Output the [x, y] coordinate of the center of the cell containing the given text.  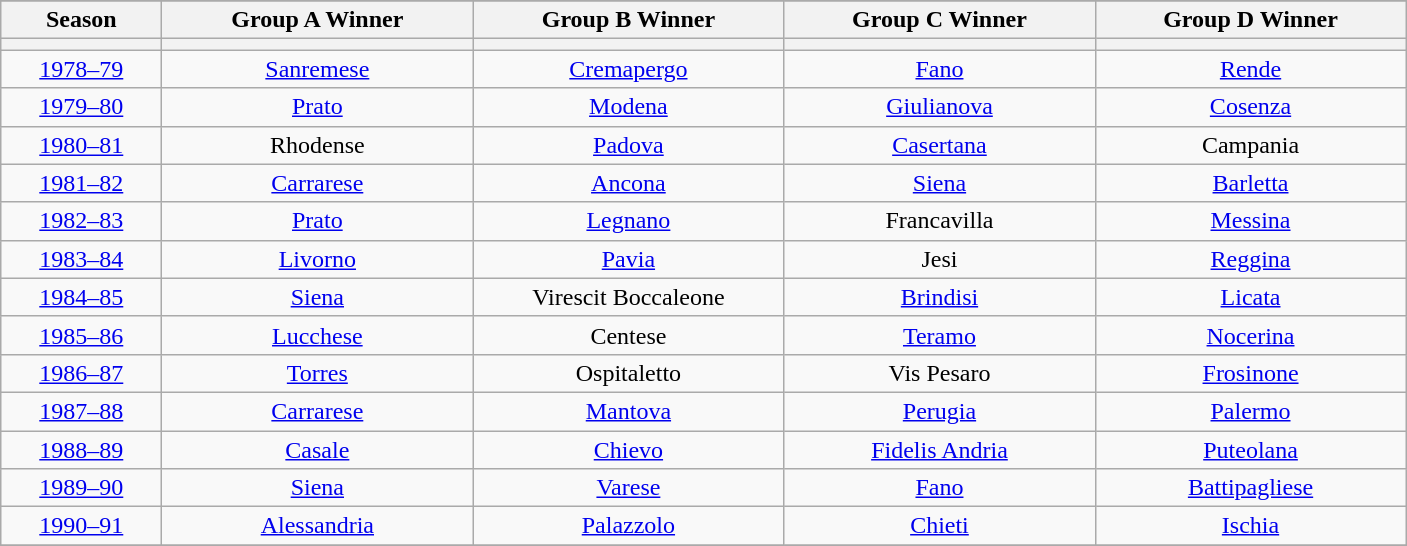
Chieti [940, 526]
Brindisi [940, 297]
Fidelis Andria [940, 449]
Livorno [318, 259]
Licata [1250, 297]
Casertana [940, 145]
Reggina [1250, 259]
Vis Pesaro [940, 373]
Alessandria [318, 526]
Group C Winner [940, 20]
Palermo [1250, 411]
Lucchese [318, 335]
1981–82 [82, 183]
Varese [628, 488]
Puteolana [1250, 449]
Francavilla [940, 221]
1978–79 [82, 69]
Legnano [628, 221]
Season [82, 20]
Teramo [940, 335]
1988–89 [82, 449]
1984–85 [82, 297]
Virescit Boccaleone [628, 297]
Chievo [628, 449]
1990–91 [82, 526]
Campania [1250, 145]
1980–81 [82, 145]
Messina [1250, 221]
1982–83 [82, 221]
Perugia [940, 411]
Battipagliese [1250, 488]
Nocerina [1250, 335]
Sanremese [318, 69]
1986–87 [82, 373]
Cosenza [1250, 107]
1987–88 [82, 411]
Jesi [940, 259]
Ischia [1250, 526]
Centese [628, 335]
Group B Winner [628, 20]
Rhodense [318, 145]
Padova [628, 145]
Giulianova [940, 107]
1979–80 [82, 107]
Rende [1250, 69]
Casale [318, 449]
Torres [318, 373]
Cremapergo [628, 69]
Ancona [628, 183]
1989–90 [82, 488]
Pavia [628, 259]
Modena [628, 107]
Group A Winner [318, 20]
Frosinone [1250, 373]
1985–86 [82, 335]
Barletta [1250, 183]
1983–84 [82, 259]
Ospitaletto [628, 373]
Group D Winner [1250, 20]
Mantova [628, 411]
Palazzolo [628, 526]
